Locate the cell with the specified text and output its [X, Y] center coordinate. 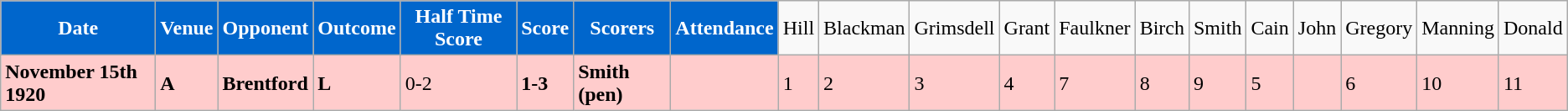
Grant [1027, 29]
11 [1533, 82]
3 [955, 82]
8 [1162, 82]
Brentford [266, 82]
John [1317, 29]
4 [1027, 82]
5 [1270, 82]
Gregory [1379, 29]
9 [1217, 82]
1 [798, 82]
Manning [1458, 29]
Half Time Score [459, 29]
Smith [1217, 29]
L [357, 82]
Blackman [864, 29]
Score [545, 29]
2 [864, 82]
6 [1379, 82]
Donald [1533, 29]
Cain [1270, 29]
Hill [798, 29]
Attendance [725, 29]
Opponent [266, 29]
Outcome [357, 29]
Faulkner [1095, 29]
Smith (pen) [622, 82]
A [187, 82]
10 [1458, 82]
Grimsdell [955, 29]
November 15th 1920 [79, 82]
Venue [187, 29]
Scorers [622, 29]
0-2 [459, 82]
Date [79, 29]
Birch [1162, 29]
1-3 [545, 82]
7 [1095, 82]
